Find where the given text appears and provide that cell's center as [x, y] coordinate. 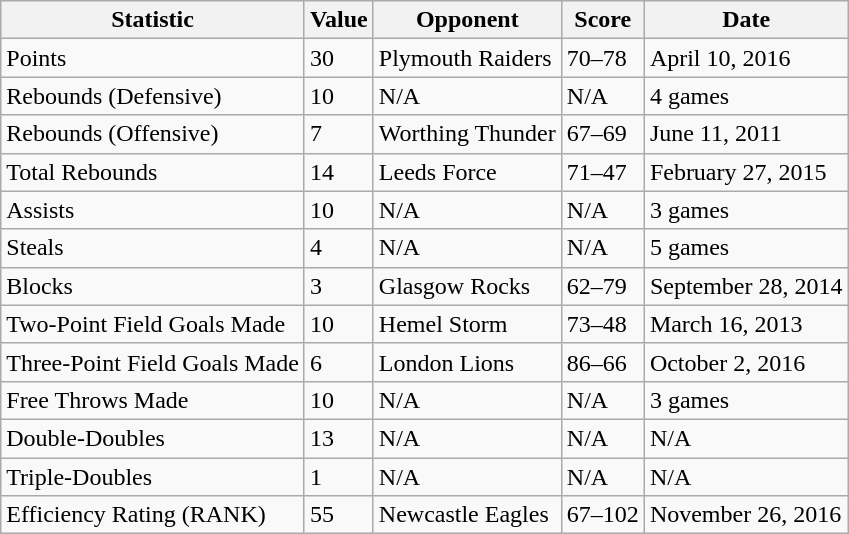
Score [602, 20]
5 games [746, 248]
Value [338, 20]
Opponent [467, 20]
February 27, 2015 [746, 172]
67–102 [602, 515]
Date [746, 20]
30 [338, 58]
Leeds Force [467, 172]
Glasgow Rocks [467, 286]
Two-Point Field Goals Made [153, 324]
1 [338, 477]
70–78 [602, 58]
4 [338, 248]
Plymouth Raiders [467, 58]
September 28, 2014 [746, 286]
Blocks [153, 286]
March 16, 2013 [746, 324]
Double-Doubles [153, 438]
3 [338, 286]
13 [338, 438]
Assists [153, 210]
Total Rebounds [153, 172]
Points [153, 58]
Statistic [153, 20]
4 games [746, 96]
67–69 [602, 134]
November 26, 2016 [746, 515]
14 [338, 172]
October 2, 2016 [746, 362]
Rebounds (Defensive) [153, 96]
London Lions [467, 362]
62–79 [602, 286]
Hemel Storm [467, 324]
Steals [153, 248]
55 [338, 515]
7 [338, 134]
Efficiency Rating (RANK) [153, 515]
86–66 [602, 362]
71–47 [602, 172]
6 [338, 362]
June 11, 2011 [746, 134]
Rebounds (Offensive) [153, 134]
Triple-Doubles [153, 477]
73–48 [602, 324]
Newcastle Eagles [467, 515]
Three-Point Field Goals Made [153, 362]
April 10, 2016 [746, 58]
Worthing Thunder [467, 134]
Free Throws Made [153, 400]
